Pinpoint the cell where the given text exists, returning its [X, Y] midpoint coordinate. 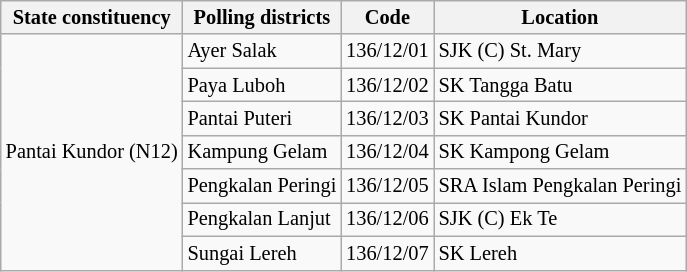
Paya Luboh [262, 85]
136/12/02 [387, 85]
136/12/03 [387, 118]
136/12/04 [387, 152]
136/12/07 [387, 253]
SJK (C) Ek Te [560, 219]
SK Tangga Batu [560, 85]
Pantai Puteri [262, 118]
SRA Islam Pengkalan Peringi [560, 186]
Kampung Gelam [262, 152]
Pengkalan Peringi [262, 186]
Location [560, 17]
136/12/05 [387, 186]
SK Pantai Kundor [560, 118]
Polling districts [262, 17]
Pengkalan Lanjut [262, 219]
SK Lereh [560, 253]
SJK (C) St. Mary [560, 51]
Code [387, 17]
State constituency [92, 17]
Ayer Salak [262, 51]
Pantai Kundor (N12) [92, 152]
136/12/01 [387, 51]
SK Kampong Gelam [560, 152]
Sungai Lereh [262, 253]
136/12/06 [387, 219]
